From the cell containing the given text, extract its center point as [x, y] coordinate. 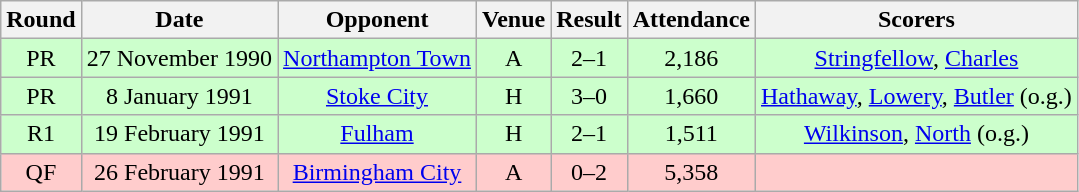
Scorers [916, 20]
Round [41, 20]
19 February 1991 [179, 134]
Northampton Town [378, 58]
3–0 [589, 96]
Date [179, 20]
Hathaway, Lowery, Butler (o.g.) [916, 96]
Opponent [378, 20]
26 February 1991 [179, 172]
1,511 [691, 134]
Birmingham City [378, 172]
8 January 1991 [179, 96]
27 November 1990 [179, 58]
Attendance [691, 20]
Fulham [378, 134]
2,186 [691, 58]
Stringfellow, Charles [916, 58]
Venue [513, 20]
Wilkinson, North (o.g.) [916, 134]
0–2 [589, 172]
Result [589, 20]
QF [41, 172]
R1 [41, 134]
5,358 [691, 172]
Stoke City [378, 96]
1,660 [691, 96]
